Search for the cell housing the specified text and yield its [x, y] center coordinate. 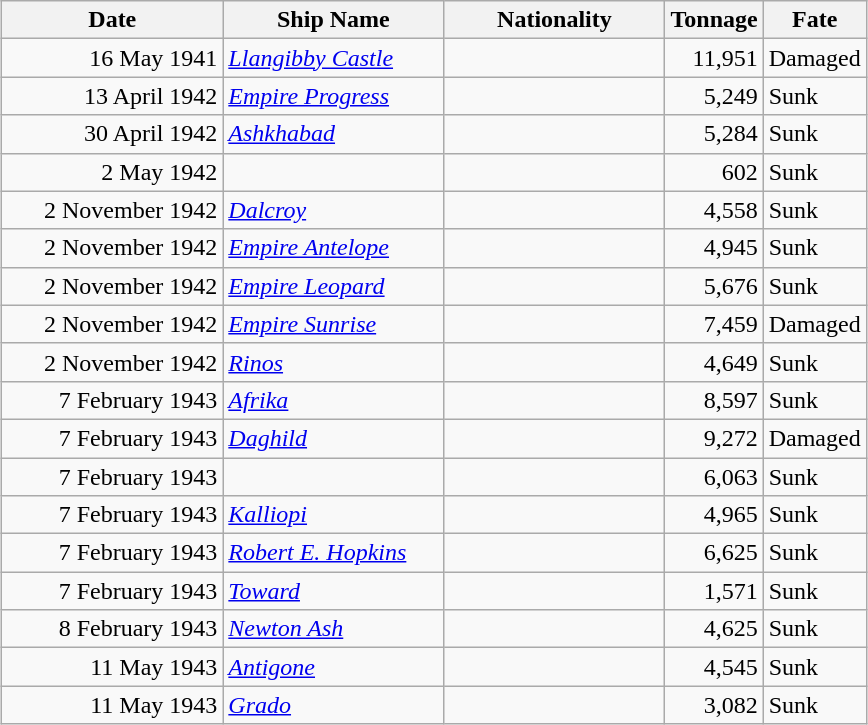
Robert E. Hopkins [334, 553]
4,625 [714, 629]
8 February 1943 [112, 629]
Kalliopi [334, 515]
Empire Progress [334, 96]
3,082 [714, 705]
4,945 [714, 248]
5,249 [714, 96]
Toward [334, 591]
Date [112, 20]
6,063 [714, 477]
5,284 [714, 134]
1,571 [714, 591]
4,545 [714, 667]
16 May 1941 [112, 58]
Afrika [334, 400]
9,272 [714, 438]
Antigone [334, 667]
30 April 1942 [112, 134]
Empire Sunrise [334, 324]
Grado [334, 705]
4,649 [714, 362]
Empire Antelope [334, 248]
602 [714, 172]
6,625 [714, 553]
Ship Name [334, 20]
4,558 [714, 210]
11,951 [714, 58]
Daghild [334, 438]
Tonnage [714, 20]
5,676 [714, 286]
Rinos [334, 362]
4,965 [714, 515]
7,459 [714, 324]
Newton Ash [334, 629]
Fate [814, 20]
Nationality [554, 20]
8,597 [714, 400]
2 May 1942 [112, 172]
Empire Leopard [334, 286]
Llangibby Castle [334, 58]
13 April 1942 [112, 96]
Dalcroy [334, 210]
Ashkhabad [334, 134]
